Find where the given text appears and provide that cell's center as (X, Y) coordinate. 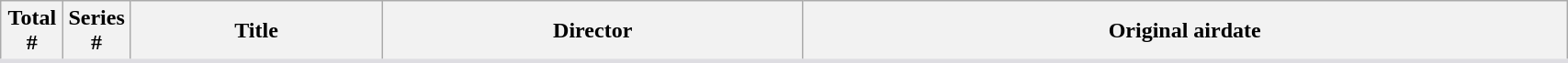
Total# (32, 31)
Series# (96, 31)
Original airdate (1185, 31)
Title (255, 31)
Director (593, 31)
